For the text-containing cell, return its midpoint in (X, Y) coordinate format. 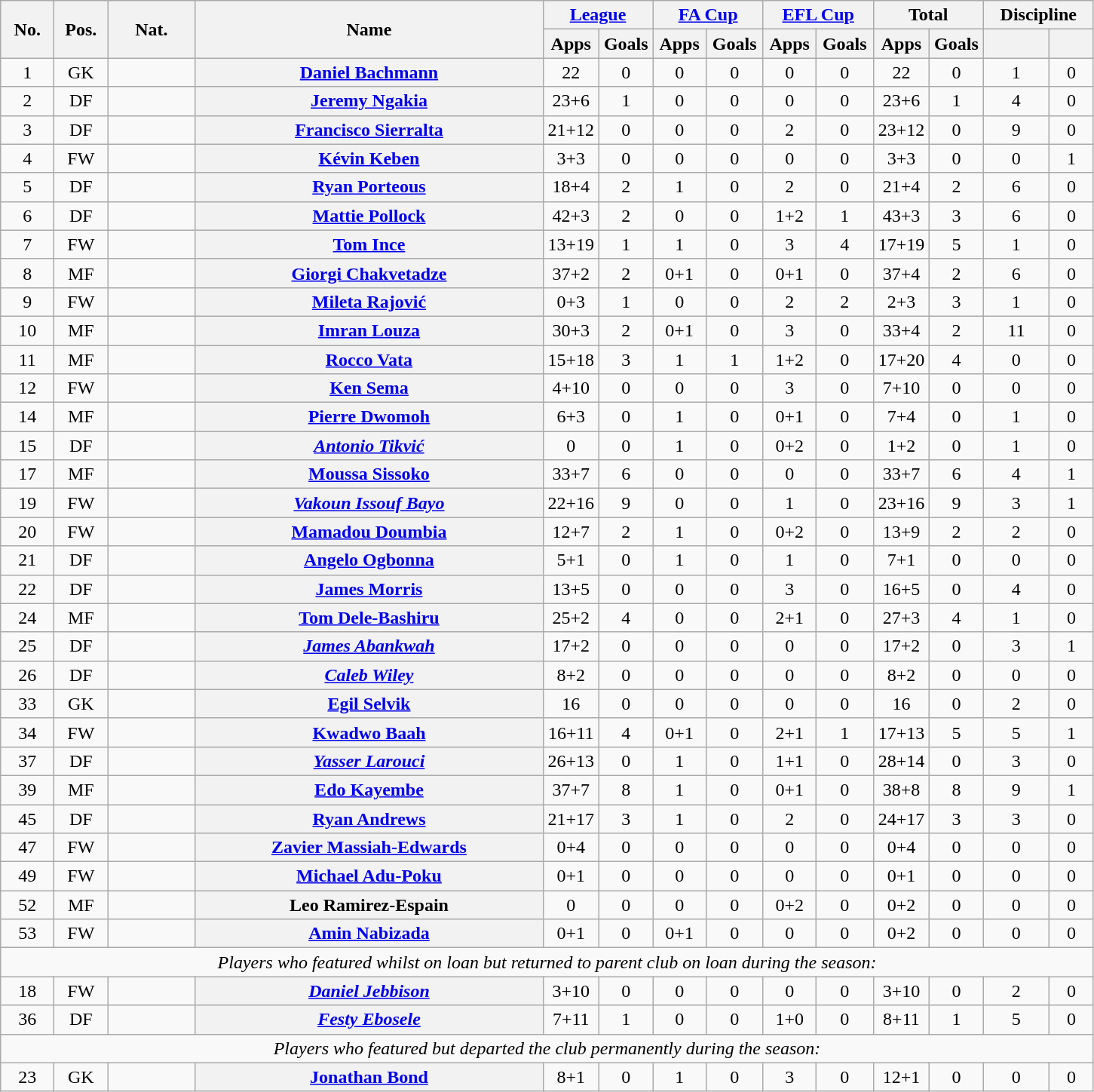
13+5 (571, 589)
18 (27, 991)
52 (27, 905)
37 (27, 761)
Mattie Pollock (369, 216)
Egil Selvik (369, 704)
17+13 (901, 732)
21+4 (901, 187)
37+7 (571, 790)
EFL Cup (818, 15)
5+1 (571, 560)
49 (27, 876)
45 (27, 818)
Nat. (152, 29)
Name (369, 29)
Ken Sema (369, 388)
Players who featured but departed the club permanently during the season: (547, 1048)
Pos. (81, 29)
12 (27, 388)
4+10 (571, 388)
Daniel Bachmann (369, 72)
Total (928, 15)
Mileta Rajović (369, 302)
25+2 (571, 618)
Jeremy Ngakia (369, 101)
15 (27, 446)
Festy Ebosele (369, 1020)
Ryan Porteous (369, 187)
37+4 (901, 273)
Daniel Jebbison (369, 991)
8+11 (901, 1020)
23+16 (901, 503)
Jonathan Bond (369, 1077)
Leo Ramirez-Espain (369, 905)
Rocco Vata (369, 360)
James Morris (369, 589)
2+3 (901, 302)
Francisco Sierralta (369, 130)
Edo Kayembe (369, 790)
Antonio Tikvić (369, 446)
Vakoun Issouf Bayo (369, 503)
24 (27, 618)
FA Cup (708, 15)
Caleb Wiley (369, 675)
Tom Ince (369, 244)
21 (27, 560)
27+3 (901, 618)
10 (27, 330)
13+19 (571, 244)
Zavier Massiah-Edwards (369, 848)
23+12 (901, 130)
30+3 (571, 330)
20 (27, 532)
Tom Dele-Bashiru (369, 618)
15+18 (571, 360)
17+19 (901, 244)
0+3 (571, 302)
Players who featured whilst on loan but returned to parent club on loan during the season: (547, 962)
14 (27, 417)
Michael Adu-Poku (369, 876)
Kwadwo Baah (369, 732)
Yasser Larouci (369, 761)
7 (27, 244)
Kévin Keben (369, 158)
28+14 (901, 761)
Pierre Dwomoh (369, 417)
53 (27, 934)
47 (27, 848)
Imran Louza (369, 330)
7+1 (901, 560)
16+11 (571, 732)
7+10 (901, 388)
1+1 (789, 761)
James Abankwah (369, 646)
1+0 (789, 1020)
33 (27, 704)
16+5 (901, 589)
22+16 (571, 503)
38+8 (901, 790)
League (598, 15)
18+4 (571, 187)
Amin Nabizada (369, 934)
26+13 (571, 761)
No. (27, 29)
Angelo Ogbonna (369, 560)
25 (27, 646)
Mamadou Doumbia (369, 532)
7+4 (901, 417)
7+11 (571, 1020)
12+1 (901, 1077)
43+3 (901, 216)
24+17 (901, 818)
17+20 (901, 360)
34 (27, 732)
Moussa Sissoko (369, 474)
19 (27, 503)
21+17 (571, 818)
26 (27, 675)
Discipline (1038, 15)
13+9 (901, 532)
42+3 (571, 216)
Giorgi Chakvetadze (369, 273)
39 (27, 790)
21+12 (571, 130)
23 (27, 1077)
33+4 (901, 330)
8+1 (571, 1077)
6+3 (571, 417)
36 (27, 1020)
Ryan Andrews (369, 818)
17 (27, 474)
12+7 (571, 532)
37+2 (571, 273)
